Identify which cell holds the provided text, then report its [X, Y] central coordinate. 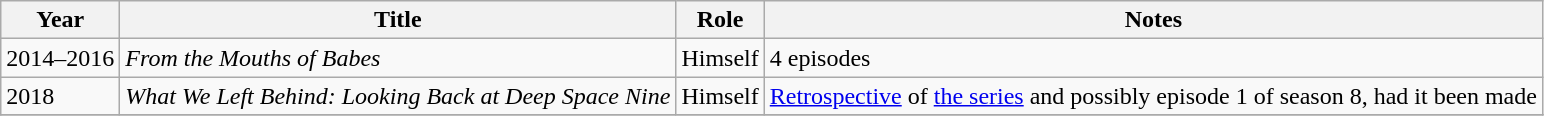
From the Mouths of Babes [398, 58]
Role [720, 20]
Retrospective of the series and possibly episode 1 of season 8, had it been made [1153, 96]
Notes [1153, 20]
4 episodes [1153, 58]
Title [398, 20]
2014–2016 [60, 58]
What We Left Behind: Looking Back at Deep Space Nine [398, 96]
2018 [60, 96]
Year [60, 20]
